Identify which cell holds the provided text, then report its (X, Y) central coordinate. 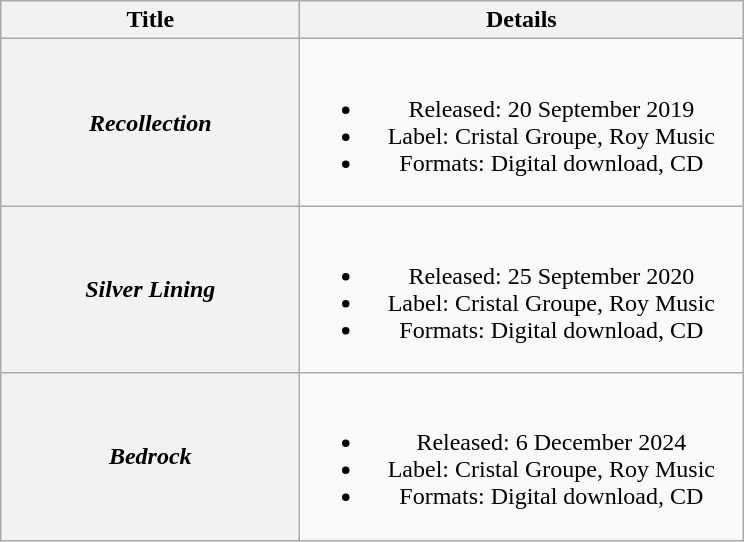
Title (150, 20)
Silver Lining (150, 290)
Released: 20 September 2019Label: Cristal Groupe, Roy MusicFormats: Digital download, CD (522, 122)
Released: 6 December 2024Label: Cristal Groupe, Roy MusicFormats: Digital download, CD (522, 456)
Details (522, 20)
Bedrock (150, 456)
Recollection (150, 122)
Released: 25 September 2020Label: Cristal Groupe, Roy MusicFormats: Digital download, CD (522, 290)
